Identify which cell holds the provided text, then report its [x, y] central coordinate. 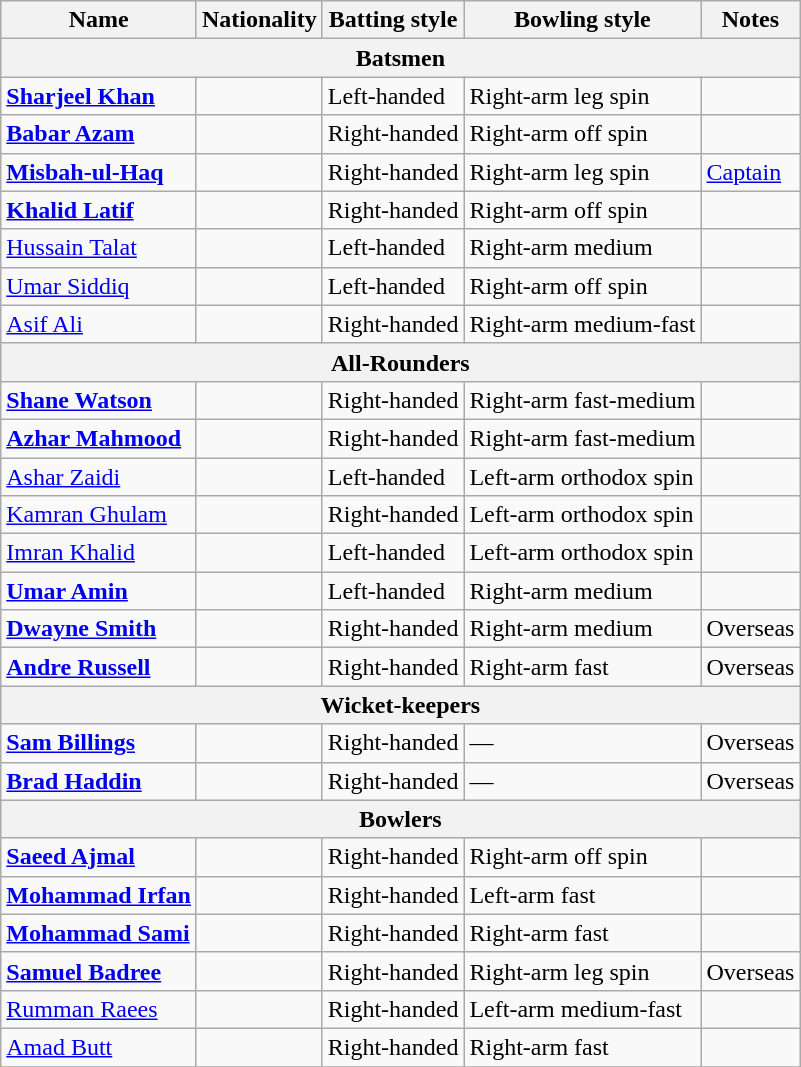
Babar Azam [99, 134]
Azhar Mahmood [99, 438]
Ashar Zaidi [99, 477]
All-Rounders [400, 362]
Wicket-keepers [400, 705]
Amad Butt [99, 1047]
Mohammad Irfan [99, 895]
Bowlers [400, 819]
Umar Siddiq [99, 286]
Imran Khalid [99, 553]
Asif Ali [99, 324]
Name [99, 20]
Misbah-ul-Haq [99, 172]
Shane Watson [99, 400]
Nationality [259, 20]
Left-arm medium-fast [582, 1009]
Bowling style [582, 20]
Brad Haddin [99, 781]
Captain [750, 172]
Samuel Badree [99, 971]
Saeed Ajmal [99, 857]
Right-arm medium-fast [582, 324]
Umar Amin [99, 591]
Kamran Ghulam [99, 515]
Notes [750, 20]
Left-arm fast [582, 895]
Mohammad Sami [99, 933]
Khalid Latif [99, 210]
Sam Billings [99, 743]
Andre Russell [99, 667]
Dwayne Smith [99, 629]
Rumman Raees [99, 1009]
Batting style [393, 20]
Batsmen [400, 58]
Hussain Talat [99, 248]
Sharjeel Khan [99, 96]
